Find where the given text appears and provide that cell's center as [x, y] coordinate. 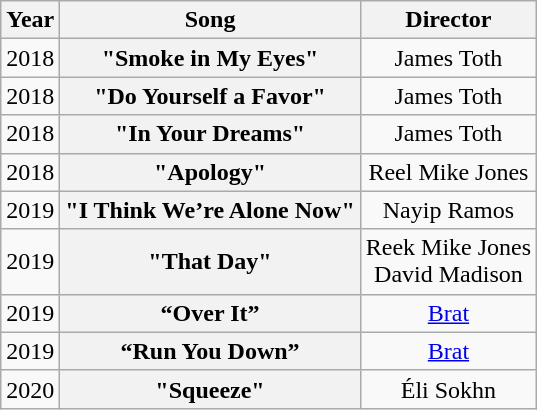
Reel Mike Jones [448, 172]
"Apology" [210, 172]
“Run You Down” [210, 351]
Reek Mike JonesDavid Madison [448, 262]
Éli Sokhn [448, 389]
"In Your Dreams" [210, 134]
Year [30, 20]
"That Day" [210, 262]
Director [448, 20]
"Smoke in My Eyes" [210, 58]
Nayip Ramos [448, 210]
"Squeeze" [210, 389]
Song [210, 20]
“Over It” [210, 313]
2020 [30, 389]
"I Think We’re Alone Now" [210, 210]
"Do Yourself a Favor" [210, 96]
